From the cell containing the given text, extract its center point as [x, y] coordinate. 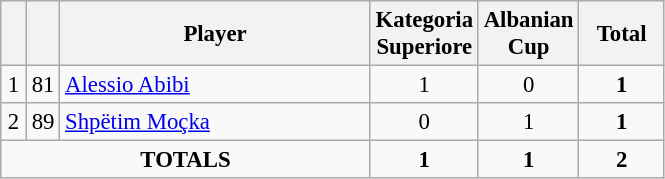
81 [42, 85]
Total [622, 34]
Shpëtim Moçka [216, 122]
Kategoria Superiore [424, 34]
TOTALS [186, 160]
Player [216, 34]
Albanian Cup [528, 34]
Alessio Abibi [216, 85]
89 [42, 122]
